Output the (X, Y) coordinate of the center of the cell containing the given text.  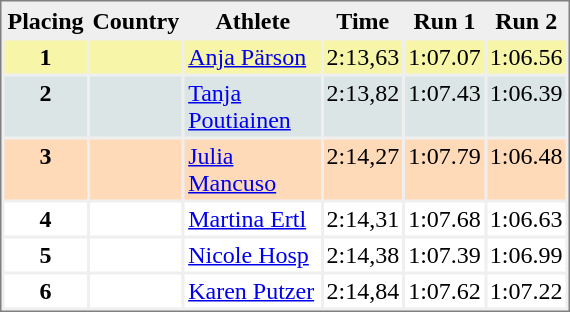
2:14,31 (362, 218)
2:14,84 (362, 290)
6 (45, 290)
2:13,63 (362, 56)
1:07.43 (444, 106)
1:07.79 (444, 170)
Time (362, 20)
3 (45, 170)
Martina Ertl (252, 218)
Karen Putzer (252, 290)
2:14,38 (362, 254)
Placing (45, 20)
Run 1 (444, 20)
1:07.22 (526, 290)
Julia Mancuso (252, 170)
1:06.39 (526, 106)
2 (45, 106)
Anja Pärson (252, 56)
2:14,27 (362, 170)
1:07.39 (444, 254)
1:07.62 (444, 290)
1:06.63 (526, 218)
Country (136, 20)
1:07.68 (444, 218)
Athlete (252, 20)
1:07.07 (444, 56)
1 (45, 56)
Nicole Hosp (252, 254)
2:13,82 (362, 106)
5 (45, 254)
1:06.56 (526, 56)
Run 2 (526, 20)
4 (45, 218)
1:06.48 (526, 170)
1:06.99 (526, 254)
Tanja Poutiainen (252, 106)
